Return the (x, y) coordinate for the center point of the cell that contains the specified text.  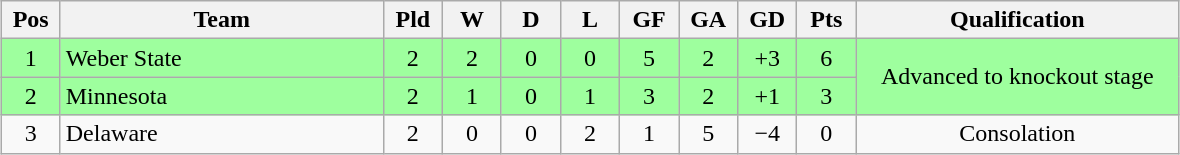
Weber State (222, 58)
6 (826, 58)
Pld (412, 20)
W (472, 20)
Delaware (222, 134)
Pos (30, 20)
GD (768, 20)
D (530, 20)
+1 (768, 96)
−4 (768, 134)
L (590, 20)
+3 (768, 58)
Team (222, 20)
GF (650, 20)
Consolation (1018, 134)
Pts (826, 20)
GA (708, 20)
Minnesota (222, 96)
Advanced to knockout stage (1018, 77)
Qualification (1018, 20)
